Determine the (X, Y) coordinate at the center of the cell enclosing the given text.  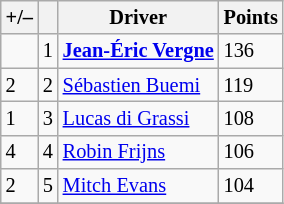
108 (251, 118)
Mitch Evans (138, 186)
Robin Frijns (138, 152)
5 (48, 186)
3 (48, 118)
Lucas di Grassi (138, 118)
119 (251, 85)
+/– (20, 17)
104 (251, 186)
136 (251, 51)
Points (251, 17)
Jean-Éric Vergne (138, 51)
106 (251, 152)
Sébastien Buemi (138, 85)
Driver (138, 17)
